Return the (X, Y) coordinate for the center point of the cell that contains the specified text.  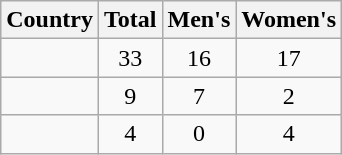
0 (199, 134)
7 (199, 96)
2 (289, 96)
33 (130, 58)
9 (130, 96)
Country (50, 20)
17 (289, 58)
Men's (199, 20)
Total (130, 20)
16 (199, 58)
Women's (289, 20)
